Return the [x, y] coordinate for the center point of the cell that contains the specified text.  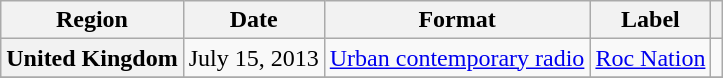
Label [650, 20]
Format [457, 20]
Date [254, 20]
Urban contemporary radio [457, 58]
Roc Nation [650, 58]
United Kingdom [92, 58]
July 15, 2013 [254, 58]
Region [92, 20]
